Provide the (X, Y) coordinate of the cell's center where the given text is located.  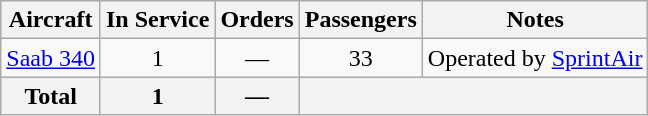
Notes (535, 20)
Passengers (360, 20)
33 (360, 58)
Total (51, 96)
Operated by SprintAir (535, 58)
Orders (257, 20)
In Service (157, 20)
Aircraft (51, 20)
Saab 340 (51, 58)
